Provide the (x, y) coordinate of the cell's center where the given text is located.  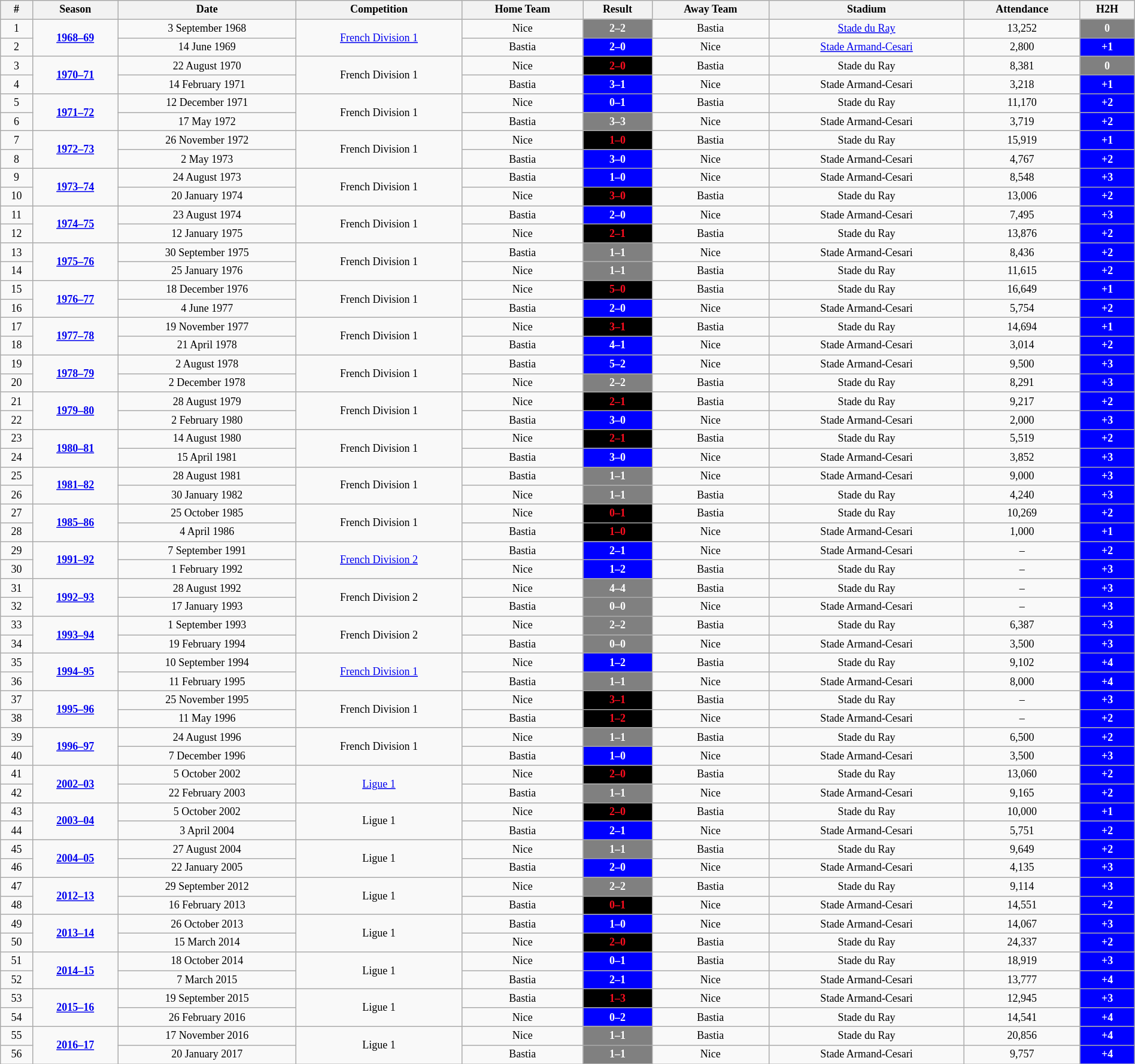
H2H (1107, 10)
2,000 (1022, 420)
1973–74 (75, 187)
11,615 (1022, 270)
1978–79 (75, 373)
Attendance (1022, 10)
29 (17, 551)
3–3 (618, 122)
28 (17, 533)
1991–92 (75, 560)
3,218 (1022, 84)
13,060 (1022, 774)
14,551 (1022, 905)
32 (17, 607)
20 January 1974 (207, 196)
1 September 1993 (207, 625)
50 (17, 942)
20,856 (1022, 1035)
44 (17, 831)
34 (17, 644)
13,777 (1022, 980)
17 November 2016 (207, 1035)
19 (17, 364)
35 (17, 663)
5–0 (618, 290)
Home Team (523, 10)
13,252 (1022, 29)
20 (17, 383)
9,000 (1022, 476)
26 October 2013 (207, 924)
27 (17, 513)
11 May 1996 (207, 718)
41 (17, 774)
9,757 (1022, 1054)
30 January 1982 (207, 494)
25 October 1985 (207, 513)
6,387 (1022, 625)
14 June 1969 (207, 47)
56 (17, 1054)
2014–15 (75, 971)
4,135 (1022, 868)
22 February 2003 (207, 794)
2 May 1973 (207, 159)
2015–16 (75, 1008)
8 (17, 159)
55 (17, 1035)
6,500 (1022, 737)
25 (17, 476)
45 (17, 849)
24 August 1996 (207, 737)
43 (17, 811)
1971–72 (75, 113)
17 May 1972 (207, 122)
30 (17, 570)
51 (17, 961)
2004–05 (75, 858)
9,165 (1022, 794)
7 September 1991 (207, 551)
2016–17 (75, 1045)
20 January 2017 (207, 1054)
Season (75, 10)
4,767 (1022, 159)
28 August 1981 (207, 476)
5–2 (618, 364)
2002–03 (75, 784)
52 (17, 980)
13 (17, 253)
16,649 (1022, 290)
2,800 (1022, 47)
14,541 (1022, 1017)
9,114 (1022, 887)
13,876 (1022, 233)
16 February 2013 (207, 905)
17 (17, 327)
5,751 (1022, 831)
1977–78 (75, 336)
21 April 1978 (207, 346)
47 (17, 887)
10 September 1994 (207, 663)
8,436 (1022, 253)
23 (17, 439)
21 (17, 401)
26 November 1972 (207, 140)
12 (17, 233)
42 (17, 794)
4 April 1986 (207, 533)
14,067 (1022, 924)
24 (17, 457)
11,170 (1022, 103)
2 August 1978 (207, 364)
14 February 1971 (207, 84)
12 December 1971 (207, 103)
Competition (378, 10)
37 (17, 700)
1974–75 (75, 224)
1994–95 (75, 672)
7 (17, 140)
1981–82 (75, 485)
1975–76 (75, 262)
1970–71 (75, 75)
39 (17, 737)
3 September 1968 (207, 29)
26 (17, 494)
24 August 1973 (207, 177)
25 January 1976 (207, 270)
49 (17, 924)
14,694 (1022, 327)
1976–77 (75, 299)
11 (17, 215)
2 February 1980 (207, 420)
Stadium (867, 10)
3,014 (1022, 346)
10 (17, 196)
48 (17, 905)
22 (17, 420)
15 (17, 290)
9,102 (1022, 663)
15 March 2014 (207, 942)
14 August 1980 (207, 439)
4–4 (618, 588)
14 (17, 270)
19 September 2015 (207, 998)
38 (17, 718)
5 (17, 103)
12,945 (1022, 998)
31 (17, 588)
16 (17, 309)
3,852 (1022, 457)
2 (17, 47)
Date (207, 10)
11 February 1995 (207, 681)
1 February 1992 (207, 570)
23 August 1974 (207, 215)
7,495 (1022, 215)
1980–81 (75, 448)
4 (17, 84)
46 (17, 868)
2 December 1978 (207, 383)
8,548 (1022, 177)
18 October 2014 (207, 961)
53 (17, 998)
6 (17, 122)
15,919 (1022, 140)
9 (17, 177)
33 (17, 625)
22 August 1970 (207, 66)
4–1 (618, 346)
1995–96 (75, 709)
26 February 2016 (207, 1017)
15 April 1981 (207, 457)
Away Team (711, 10)
1972–73 (75, 150)
4,240 (1022, 494)
22 January 2005 (207, 868)
10,269 (1022, 513)
1985–86 (75, 522)
19 November 1977 (207, 327)
3,719 (1022, 122)
2003–04 (75, 821)
9,217 (1022, 401)
3 (17, 66)
29 September 2012 (207, 887)
1992–93 (75, 597)
27 August 2004 (207, 849)
7 March 2015 (207, 980)
# (17, 10)
Result (618, 10)
18 December 1976 (207, 290)
28 August 1992 (207, 588)
12 January 1975 (207, 233)
9,500 (1022, 364)
54 (17, 1017)
1979–80 (75, 411)
5,754 (1022, 309)
8,000 (1022, 681)
13,006 (1022, 196)
3 April 2004 (207, 831)
1968–69 (75, 38)
18 (17, 346)
7 December 1996 (207, 756)
2013–14 (75, 933)
8,291 (1022, 383)
18,919 (1022, 961)
4 June 1977 (207, 309)
8,381 (1022, 66)
24,337 (1022, 942)
5,519 (1022, 439)
9,649 (1022, 849)
40 (17, 756)
1996–97 (75, 746)
1993–94 (75, 634)
10,000 (1022, 811)
0–2 (618, 1017)
2012–13 (75, 896)
36 (17, 681)
1,000 (1022, 533)
17 January 1993 (207, 607)
1–3 (618, 998)
25 November 1995 (207, 700)
30 September 1975 (207, 253)
19 February 1994 (207, 644)
28 August 1979 (207, 401)
1 (17, 29)
